Find where the given text appears and provide that cell's center as (x, y) coordinate. 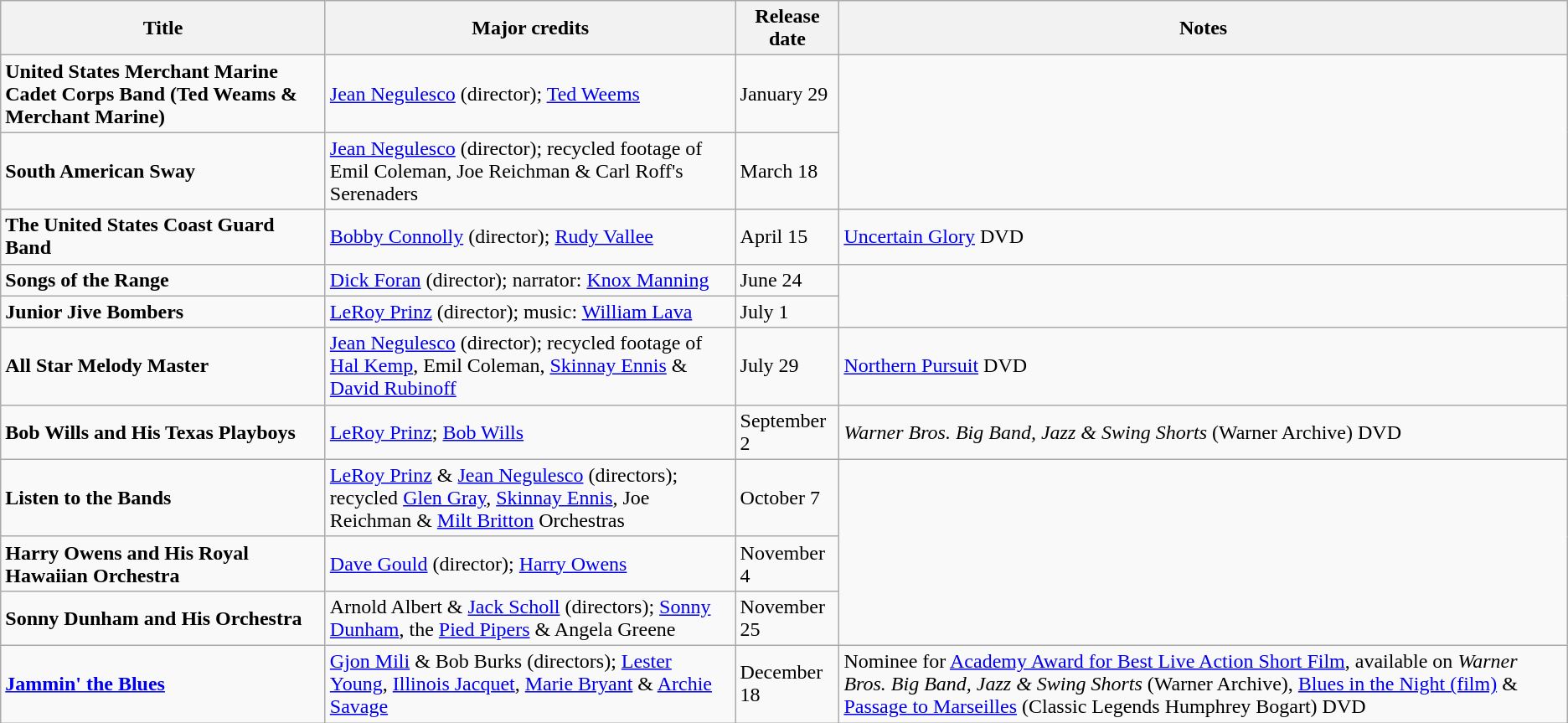
Jammin' the Blues (163, 684)
Gjon Mili & Bob Burks (directors); Lester Young, Illinois Jacquet, Marie Bryant & Archie Savage (530, 684)
LeRoy Prinz & Jean Negulesco (directors); recycled Glen Gray, Skinnay Ennis, Joe Reichman & Milt Britton Orchestras (530, 498)
South American Sway (163, 171)
LeRoy Prinz; Bob Wills (530, 432)
November 25 (787, 618)
United States Merchant Marine Cadet Corps Band (Ted Weams & Merchant Marine) (163, 94)
Bobby Connolly (director); Rudy Vallee (530, 236)
Listen to the Bands (163, 498)
January 29 (787, 94)
October 7 (787, 498)
Jean Negulesco (director); recycled footage of Hal Kemp, Emil Coleman, Skinnay Ennis & David Rubinoff (530, 366)
March 18 (787, 171)
Uncertain Glory DVD (1203, 236)
All Star Melody Master (163, 366)
Junior Jive Bombers (163, 312)
Northern Pursuit DVD (1203, 366)
Bob Wills and His Texas Playboys (163, 432)
Warner Bros. Big Band, Jazz & Swing Shorts (Warner Archive) DVD (1203, 432)
Jean Negulesco (director); Ted Weems (530, 94)
Release date (787, 28)
July 29 (787, 366)
Dave Gould (director); Harry Owens (530, 563)
July 1 (787, 312)
Sonny Dunham and His Orchestra (163, 618)
LeRoy Prinz (director); music: William Lava (530, 312)
September 2 (787, 432)
Arnold Albert & Jack Scholl (directors); Sonny Dunham, the Pied Pipers & Angela Greene (530, 618)
November 4 (787, 563)
Songs of the Range (163, 280)
Jean Negulesco (director); recycled footage of Emil Coleman, Joe Reichman & Carl Roff's Serenaders (530, 171)
Title (163, 28)
Dick Foran (director); narrator: Knox Manning (530, 280)
Harry Owens and His Royal Hawaiian Orchestra (163, 563)
December 18 (787, 684)
Major credits (530, 28)
June 24 (787, 280)
April 15 (787, 236)
The United States Coast Guard Band (163, 236)
Notes (1203, 28)
